Determine the (X, Y) coordinate at the center of the cell enclosing the given text.  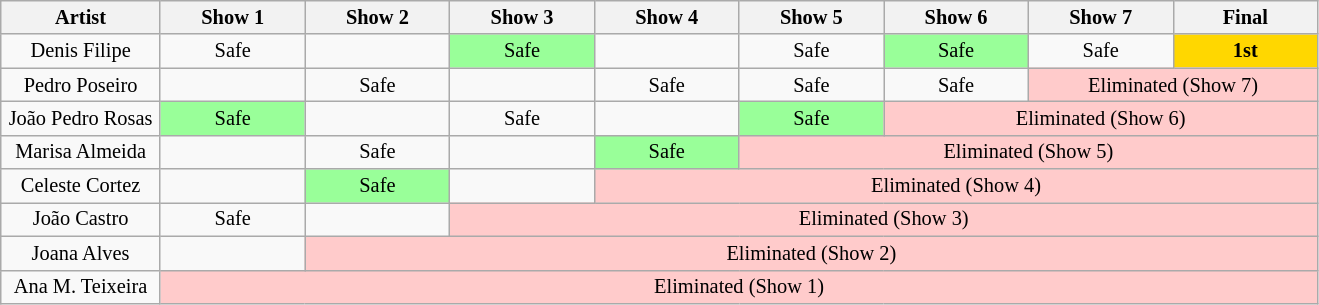
Pedro Poseiro (81, 85)
Eliminated (Show 2) (812, 253)
Joana Alves (81, 253)
1st (1246, 51)
João Pedro Rosas (81, 118)
Final (1246, 17)
Ana M. Teixeira (81, 287)
Show 4 (666, 17)
Denis Filipe (81, 51)
Show 3 (522, 17)
Celeste Cortez (81, 186)
Show 1 (232, 17)
João Castro (81, 219)
Artist (81, 17)
Show 6 (956, 17)
Show 5 (812, 17)
Eliminated (Show 5) (1028, 152)
Show 2 (378, 17)
Eliminated (Show 3) (884, 219)
Eliminated (Show 1) (738, 287)
Marisa Almeida (81, 152)
Show 7 (1100, 17)
Eliminated (Show 7) (1172, 85)
Eliminated (Show 6) (1101, 118)
Eliminated (Show 4) (956, 186)
